Determine the (X, Y) coordinate at the center of the cell enclosing the given text.  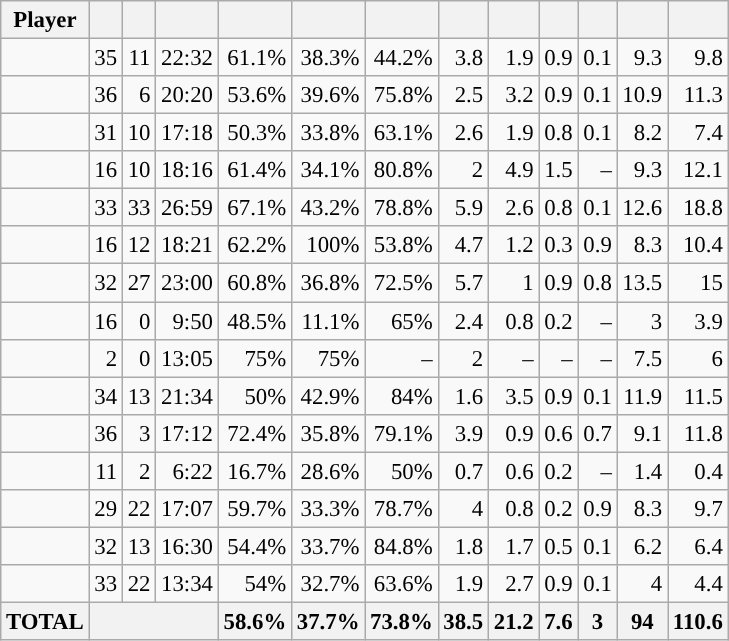
59.7% (254, 509)
63.1% (402, 133)
3.2 (513, 95)
6.4 (698, 546)
1.4 (642, 471)
37.7% (328, 621)
1.2 (513, 245)
6:22 (188, 471)
2.5 (463, 95)
22:32 (188, 58)
38.3% (328, 58)
9.8 (698, 58)
33.3% (328, 509)
32.7% (328, 584)
4.9 (513, 170)
1 (513, 283)
53.6% (254, 95)
3.8 (463, 58)
20:20 (188, 95)
62.2% (254, 245)
34 (106, 396)
78.7% (402, 509)
7.4 (698, 133)
50.3% (254, 133)
63.6% (402, 584)
17:12 (188, 433)
18.8 (698, 208)
21:34 (188, 396)
79.1% (402, 433)
11.1% (328, 321)
84.8% (402, 546)
12.1 (698, 170)
34.1% (328, 170)
5.7 (463, 283)
11.5 (698, 396)
35 (106, 58)
42.9% (328, 396)
1.5 (558, 170)
18:16 (188, 170)
31 (106, 133)
61.4% (254, 170)
11.3 (698, 95)
33.7% (328, 546)
100% (328, 245)
9.7 (698, 509)
1.7 (513, 546)
16.7% (254, 471)
18:21 (188, 245)
58.6% (254, 621)
13:34 (188, 584)
0.5 (558, 546)
5.9 (463, 208)
0.4 (698, 471)
72.5% (402, 283)
48.5% (254, 321)
11.9 (642, 396)
4.7 (463, 245)
Player (45, 20)
8.2 (642, 133)
2.7 (513, 584)
7.5 (642, 358)
1.6 (463, 396)
65% (402, 321)
53.8% (402, 245)
44.2% (402, 58)
11.8 (698, 433)
10.4 (698, 245)
72.4% (254, 433)
9.1 (642, 433)
29 (106, 509)
60.8% (254, 283)
12 (138, 245)
61.1% (254, 58)
36.8% (328, 283)
6.2 (642, 546)
0.3 (558, 245)
54% (254, 584)
10.9 (642, 95)
27 (138, 283)
13.5 (642, 283)
3.5 (513, 396)
80.8% (402, 170)
75.8% (402, 95)
TOTAL (45, 621)
2.4 (463, 321)
35.8% (328, 433)
39.6% (328, 95)
12.6 (642, 208)
7.6 (558, 621)
84% (402, 396)
78.8% (402, 208)
17:07 (188, 509)
9:50 (188, 321)
1.8 (463, 546)
15 (698, 283)
4.4 (698, 584)
73.8% (402, 621)
13:05 (188, 358)
38.5 (463, 621)
23:00 (188, 283)
26:59 (188, 208)
94 (642, 621)
43.2% (328, 208)
33.8% (328, 133)
17:18 (188, 133)
54.4% (254, 546)
21.2 (513, 621)
28.6% (328, 471)
110.6 (698, 621)
16:30 (188, 546)
67.1% (254, 208)
